From the cell containing the given text, extract its center point as (x, y) coordinate. 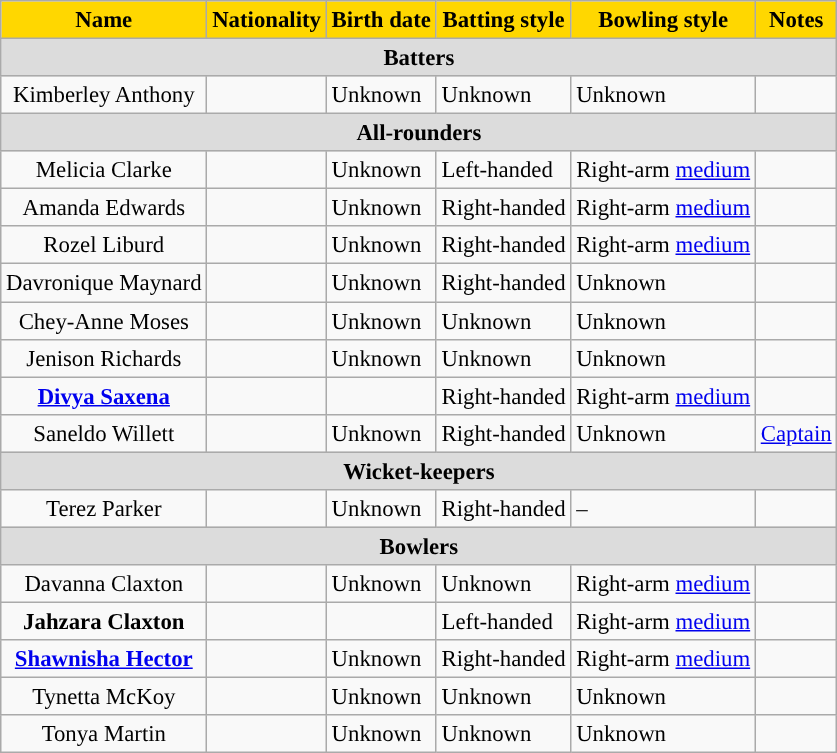
Amanda Edwards (104, 208)
Captain (796, 433)
Batters (419, 58)
Wicket-keepers (419, 471)
Tonya Martin (104, 734)
Bowling style (664, 20)
– (664, 509)
Rozel Liburd (104, 245)
Saneldo Willett (104, 433)
Davanna Claxton (104, 584)
Kimberley Anthony (104, 95)
Bowlers (419, 546)
Shawnisha Hector (104, 659)
Chey-Anne Moses (104, 321)
Name (104, 20)
Jahzara Claxton (104, 621)
Notes (796, 20)
Divya Saxena (104, 396)
Batting style (504, 20)
Terez Parker (104, 509)
Tynetta McKoy (104, 697)
Davronique Maynard (104, 283)
Jenison Richards (104, 358)
Melicia Clarke (104, 170)
Birth date (381, 20)
All-rounders (419, 133)
Nationality (266, 20)
